Detect which cell encompasses the target text, then output its [x, y] center coordinate. 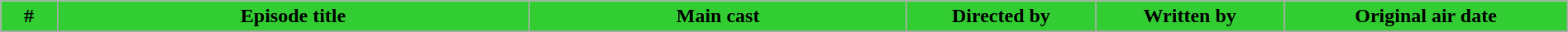
Original air date [1426, 16]
# [29, 16]
Directed by [1001, 16]
Main cast [718, 16]
Written by [1190, 16]
Episode title [293, 16]
